From the cell containing the given text, extract its center point as [X, Y] coordinate. 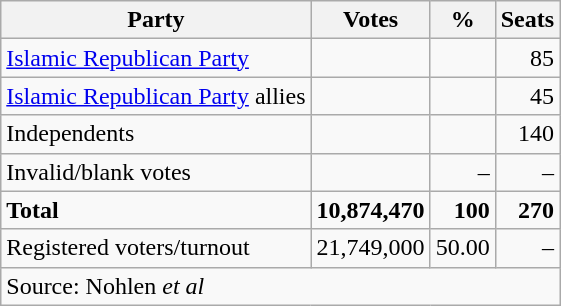
Total [156, 210]
Seats [527, 20]
Party [156, 20]
Votes [370, 20]
% [462, 20]
45 [527, 96]
100 [462, 210]
Islamic Republican Party [156, 58]
85 [527, 58]
Independents [156, 134]
Source: Nohlen et al [280, 286]
Registered voters/turnout [156, 248]
140 [527, 134]
Invalid/blank votes [156, 172]
10,874,470 [370, 210]
21,749,000 [370, 248]
Islamic Republican Party allies [156, 96]
50.00 [462, 248]
270 [527, 210]
